Return the [X, Y] coordinate for the center point of the cell that contains the specified text.  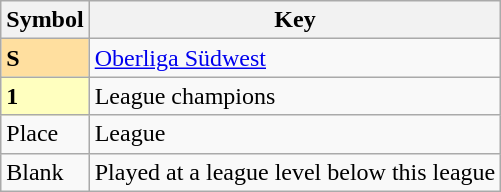
League [295, 134]
Blank [45, 172]
Place [45, 134]
Played at a league level below this league [295, 172]
Oberliga Südwest [295, 58]
Symbol [45, 20]
Key [295, 20]
League champions [295, 96]
1 [45, 96]
S [45, 58]
